Extract the (x, y) coordinate from the center of the cell holding the provided text.  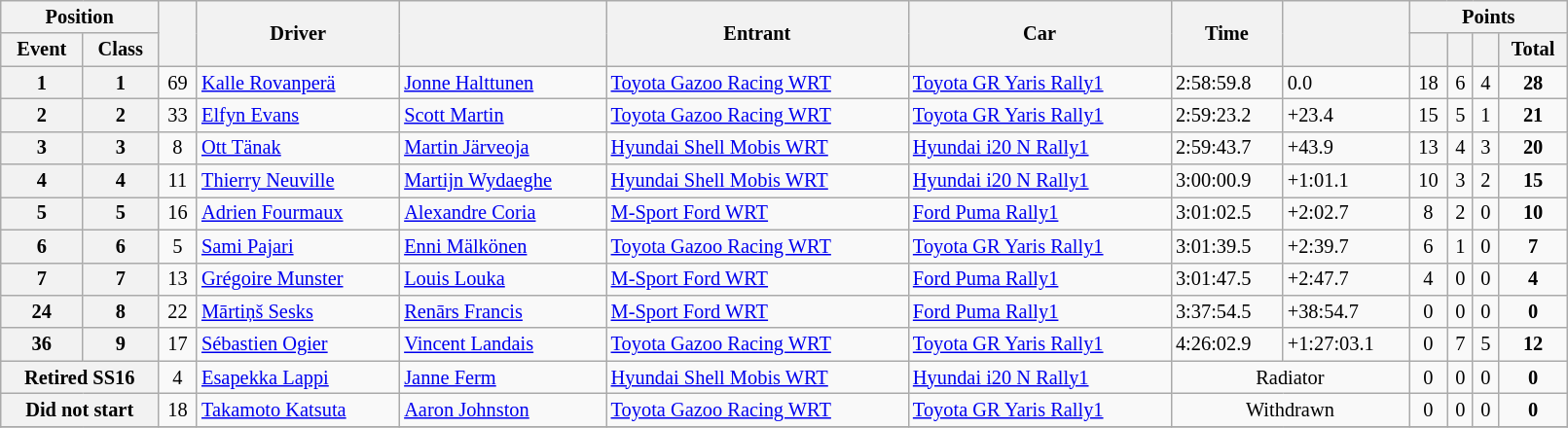
Sébastien Ogier (298, 344)
2:59:23.2 (1226, 115)
36 (42, 344)
+43.9 (1346, 148)
+1:01.1 (1346, 181)
Janne Ferm (502, 377)
Alexandre Coria (502, 213)
3:01:47.5 (1226, 279)
Points (1489, 17)
Retired SS16 (80, 377)
Sami Pajari (298, 246)
+2:02.7 (1346, 213)
17 (177, 344)
Takamoto Katsuta (298, 410)
Martin Järveoja (502, 148)
Adrien Fourmaux (298, 213)
Jonne Halttunen (502, 83)
Time (1226, 33)
0.0 (1346, 83)
Driver (298, 33)
+1:27:03.1 (1346, 344)
Event (42, 50)
Aaron Johnston (502, 410)
28 (1532, 83)
69 (177, 83)
Mārtiņš Sesks (298, 311)
+23.4 (1346, 115)
9 (121, 344)
22 (177, 311)
Did not start (80, 410)
Radiator (1291, 377)
Martijn Wydaeghe (502, 181)
21 (1532, 115)
Entrant (757, 33)
Enni Mälkönen (502, 246)
Esapekka Lappi (298, 377)
Scott Martin (502, 115)
24 (42, 311)
Vincent Landais (502, 344)
Kalle Rovanperä (298, 83)
33 (177, 115)
4:26:02.9 (1226, 344)
Position (80, 17)
+38:54.7 (1346, 311)
3:37:54.5 (1226, 311)
Total (1532, 50)
+2:39.7 (1346, 246)
3:01:39.5 (1226, 246)
Thierry Neuville (298, 181)
3:01:02.5 (1226, 213)
3:00:00.9 (1226, 181)
Renārs Francis (502, 311)
2:59:43.7 (1226, 148)
Class (121, 50)
Elfyn Evans (298, 115)
11 (177, 181)
Ott Tänak (298, 148)
2:58:59.8 (1226, 83)
16 (177, 213)
20 (1532, 148)
Withdrawn (1291, 410)
Grégoire Munster (298, 279)
Car (1039, 33)
+2:47.7 (1346, 279)
12 (1532, 344)
Louis Louka (502, 279)
